Detect which cell encompasses the target text, then output its (x, y) center coordinate. 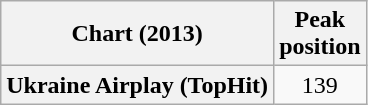
139 (320, 85)
Chart (2013) (138, 34)
Ukraine Airplay (TopHit) (138, 85)
Peakposition (320, 34)
